Locate the cell with the specified text and output its [X, Y] center coordinate. 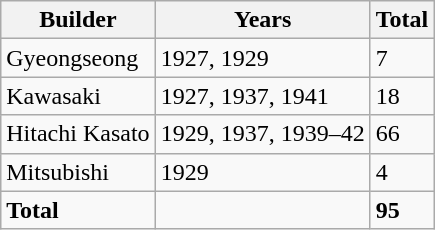
1929, 1937, 1939–42 [262, 134]
66 [402, 134]
1927, 1929 [262, 58]
7 [402, 58]
1929 [262, 172]
Gyeongseong [78, 58]
18 [402, 96]
1927, 1937, 1941 [262, 96]
Kawasaki [78, 96]
95 [402, 210]
Years [262, 20]
Hitachi Kasato [78, 134]
Mitsubishi [78, 172]
Builder [78, 20]
4 [402, 172]
